Detect which cell encompasses the target text, then output its [X, Y] center coordinate. 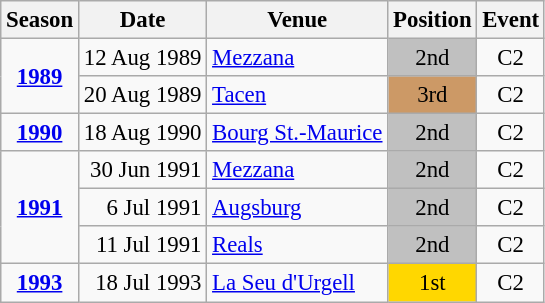
18 Jul 1993 [142, 283]
18 Aug 1990 [142, 133]
11 Jul 1991 [142, 245]
Venue [298, 20]
Season [40, 20]
1991 [40, 208]
Position [432, 20]
6 Jul 1991 [142, 208]
Event [511, 20]
1989 [40, 76]
1990 [40, 133]
Bourg St.-Maurice [298, 133]
Date [142, 20]
20 Aug 1989 [142, 95]
1st [432, 283]
Reals [298, 245]
3rd [432, 95]
Augsburg [298, 208]
30 Jun 1991 [142, 170]
La Seu d'Urgell [298, 283]
12 Aug 1989 [142, 58]
Tacen [298, 95]
1993 [40, 283]
